Extract the [X, Y] coordinate from the center of the cell holding the provided text.  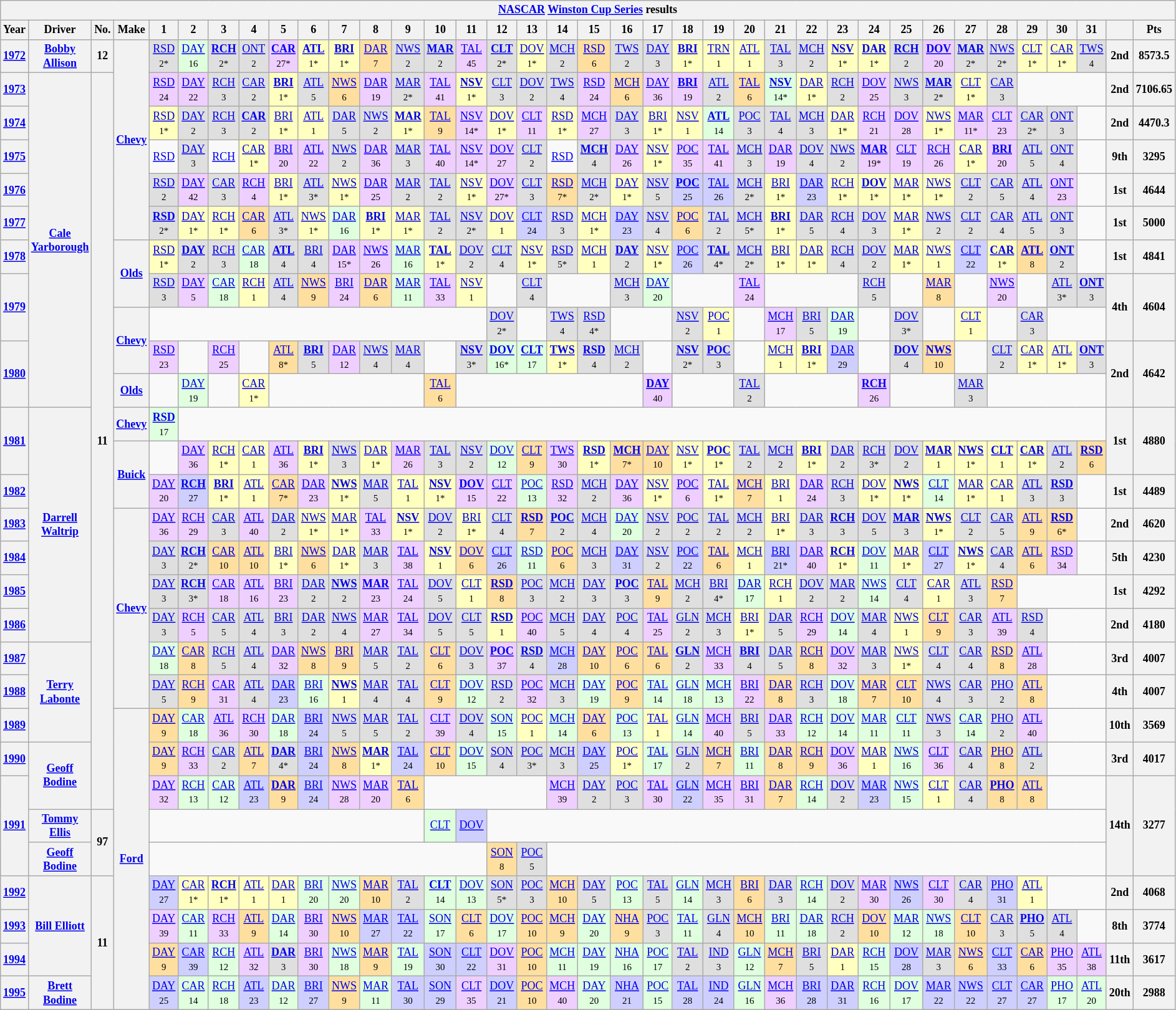
27 [971, 30]
MCH1* [595, 223]
TAL5 [658, 893]
MCH5 [562, 625]
MCH13 [719, 692]
MCH36 [781, 993]
RSD6* [1062, 524]
3617 [1154, 959]
MCH35 [719, 792]
NWS15 [907, 792]
NSV3* [471, 357]
3277 [1154, 825]
RCH21 [874, 123]
3569 [1154, 726]
RSD4* [595, 324]
NHA21 [627, 993]
CLT26 [501, 558]
26 [938, 30]
CAR27* [284, 56]
GLN12 [749, 959]
TAL4* [719, 257]
MAR8 [938, 291]
18 [688, 30]
GLN22 [688, 792]
DAR36 [376, 156]
CAR27 [1032, 993]
1994 [15, 959]
28 [1003, 30]
DOV2* [501, 324]
CLT2* [501, 56]
1993 [15, 926]
DAR15* [344, 257]
MAR20 [376, 792]
Tommy Ellis [60, 826]
BRI27 [313, 993]
7 [344, 30]
POC17 [658, 959]
4880 [1154, 440]
1990 [15, 759]
5000 [1154, 223]
MAR12 [907, 926]
DAR4* [284, 759]
29 [1032, 30]
5th [1120, 558]
MAR30 [874, 893]
RCH16 [874, 993]
POC37 [501, 658]
POC15 [658, 993]
CAR12 [223, 792]
1979 [15, 307]
30 [1062, 30]
1977 [15, 223]
1989 [15, 726]
POC32 [532, 692]
9th [1120, 156]
DOV3* [907, 324]
ATL22 [313, 156]
DAY18 [164, 658]
CLT24 [532, 223]
POC5 [532, 859]
TWS2 [627, 56]
RSD34 [1062, 558]
MCH33 [719, 658]
1991 [15, 825]
8 [376, 30]
TAL25 [658, 625]
DAR32 [284, 658]
MCH39 [562, 792]
BRI1 [781, 491]
ATL14 [719, 123]
25 [907, 30]
Ford [132, 859]
RCH27 [193, 491]
CLT [440, 826]
CLT17 [532, 357]
ATL32 [254, 959]
RSD32 [562, 491]
4642 [1154, 374]
SON29 [440, 993]
1972 [15, 56]
4292 [1154, 592]
DAY39 [164, 926]
ATL7 [254, 759]
DAY31 [627, 558]
RSD5* [562, 257]
POC22 [688, 558]
6 [313, 30]
MCH14 [562, 726]
BRI22 [749, 692]
RSD1 [501, 625]
TAL40 [440, 156]
17 [658, 30]
1981 [15, 440]
4 [254, 30]
DOV32 [842, 658]
NWS5 [344, 726]
Terry Labonte [60, 692]
RCH30 [254, 726]
DOV25 [874, 90]
RCH13 [193, 792]
NWS28 [344, 792]
MCH11 [562, 959]
DOV27 [501, 156]
4470.3 [1154, 123]
IND24 [719, 993]
Cale Yarborough [60, 241]
BRI9 [344, 658]
DAR40 [812, 558]
NHA16 [627, 959]
PHO31 [1003, 893]
DOV27* [501, 190]
BRI16 [313, 692]
RCH8 [812, 658]
DAY27 [164, 893]
DAR9 [284, 792]
4230 [1154, 558]
PHO35 [1062, 959]
DAR14 [284, 926]
RSD11 [532, 558]
RSD7* [562, 190]
SON5* [501, 893]
24 [874, 30]
TRN1 [719, 56]
TAL34 [408, 625]
NWS14 [874, 592]
SON4 [501, 759]
ATL6 [1032, 558]
CLT30 [938, 893]
DOV31 [501, 959]
MAR26 [408, 458]
1985 [15, 592]
SON8 [501, 859]
BRI23 [284, 592]
MCH6 [627, 90]
DOV11 [874, 558]
DAR29 [842, 357]
TAL17 [658, 759]
1978 [15, 257]
21 [781, 30]
3295 [1154, 156]
5 [284, 30]
GLN18 [688, 692]
TAL45 [471, 56]
1984 [15, 558]
1976 [15, 190]
BRI3 [284, 625]
MCH28 [562, 658]
DAR33 [781, 726]
DAY4 [595, 625]
CLT19 [907, 156]
MCH27 [595, 123]
POC9 [627, 692]
Bobby Allison [60, 56]
ATL10 [254, 558]
1986 [15, 625]
CLT39 [440, 726]
DAY26 [627, 156]
GLN4 [719, 926]
DOV1 [501, 223]
SON15 [501, 726]
31 [1092, 30]
DAR24 [812, 491]
MAR19* [874, 156]
NSV4 [658, 223]
Darrell Waltrip [60, 524]
7106.65 [1154, 90]
DOV36 [842, 759]
NWS22 [971, 993]
CLT5 [471, 625]
4620 [1154, 524]
4604 [1154, 307]
CLT33 [1003, 959]
BRI4* [719, 592]
PHO17 [1062, 993]
Bill Elliott [60, 926]
POC3* [532, 759]
DOV13 [471, 893]
1973 [15, 90]
ATL39 [1003, 625]
RCH15 [874, 959]
MAR7 [874, 692]
NWS2* [1003, 56]
TAL28 [688, 993]
4180 [1154, 625]
4644 [1154, 190]
IND3 [719, 959]
RCH25 [223, 357]
CLT23 [1003, 123]
RCH [223, 156]
15 [595, 30]
DAY42 [193, 190]
TAL14 [658, 692]
DOV20 [938, 56]
ATL20 [1092, 993]
BRI19 [688, 90]
ATL38 [1092, 959]
DOV21 [501, 993]
BRI21* [781, 558]
TWS1* [562, 357]
11th [1120, 959]
CAR39 [193, 959]
1975 [15, 156]
4068 [1154, 893]
ATL16 [254, 592]
DAR17 [749, 592]
CAR10 [223, 558]
TAL26 [719, 190]
TAL22 [408, 926]
4489 [1154, 491]
10 [440, 30]
14th [1120, 825]
8573.5 [1154, 56]
RSD23 [164, 357]
POC25 [688, 190]
RSD17 [164, 424]
DAR16 [344, 223]
10th [1120, 726]
POC26 [688, 257]
DAY40 [658, 391]
DOV6 [471, 558]
4017 [1154, 759]
DAY16 [193, 56]
MCH5* [749, 223]
CLT35 [471, 993]
20 [749, 30]
4841 [1154, 257]
GLN16 [749, 993]
DAY32 [164, 792]
DAR25 [376, 190]
ONT4 [1062, 156]
CLT36 [938, 759]
16 [627, 30]
1974 [15, 123]
MCH9 [562, 926]
NSV5 [658, 190]
DAY6 [595, 726]
Buick [132, 474]
SON30 [440, 959]
ONT23 [1062, 190]
MAR16 [408, 257]
1995 [15, 993]
19 [719, 30]
Make [132, 30]
MAR10 [376, 893]
Pts [1154, 30]
MCH7* [627, 458]
TAL19 [408, 959]
14 [562, 30]
Driver [60, 30]
13 [532, 30]
CAR2* [1032, 123]
BRI31 [749, 792]
SON17 [440, 926]
2988 [1154, 993]
CAR7* [284, 491]
2 [193, 30]
3774 [1154, 926]
MAR11* [971, 123]
DAR6 [376, 291]
POC40 [532, 625]
NHA9 [627, 926]
MCH17 [781, 324]
3 [223, 30]
CAR11 [193, 926]
BRI28 [812, 993]
ATL28 [1032, 658]
22 [812, 30]
BRI6 [749, 893]
8th [1120, 926]
20th [1120, 993]
NASCAR Winston Cup Series results [588, 10]
DAY22 [193, 90]
DOV [471, 826]
TAL11 [688, 926]
NWS16 [907, 759]
RCH18 [223, 993]
Brett Bodine [60, 993]
DAR31 [842, 993]
Year [15, 30]
1988 [15, 692]
1983 [15, 524]
ATL8* [284, 357]
1982 [15, 491]
POC35 [688, 156]
MAR22 [938, 993]
1 [164, 30]
MAR9 [376, 959]
CAR8 [193, 658]
POC4 [627, 625]
CAR31 [223, 692]
TAL38 [408, 558]
DAY23 [627, 223]
9 [408, 30]
DOV10 [874, 926]
1980 [15, 374]
23 [842, 30]
No. [102, 30]
DOV18 [842, 692]
1992 [15, 893]
DOV16* [501, 357]
1987 [15, 658]
TWS30 [562, 458]
PHO5 [1032, 926]
97 [102, 843]
